Output the (X, Y) coordinate of the center of the cell containing the given text.  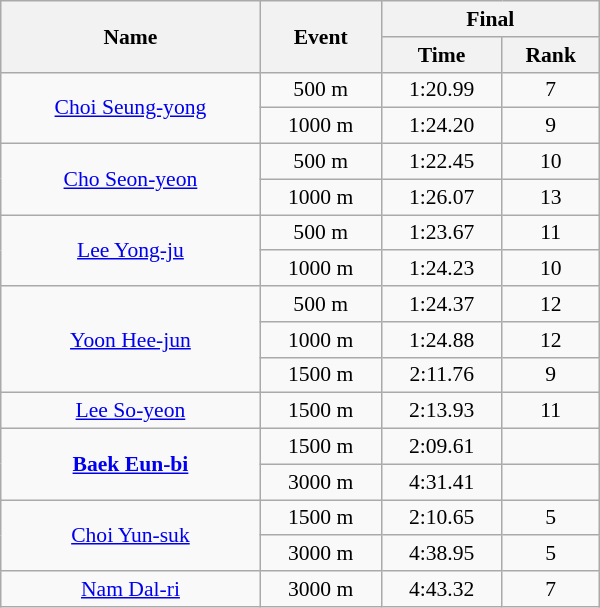
1:24.23 (442, 269)
Rank (550, 55)
2:11.76 (442, 375)
2:13.93 (442, 411)
4:38.95 (442, 554)
Baek Eun-bi (130, 464)
1:24.88 (442, 340)
1:26.07 (442, 197)
1:20.99 (442, 90)
Lee So-yeon (130, 411)
Yoon Hee-jun (130, 340)
Nam Dal-ri (130, 589)
4:31.41 (442, 482)
Choi Yun-suk (130, 536)
Cho Seon-yeon (130, 180)
Event (320, 36)
1:22.45 (442, 162)
2:10.65 (442, 518)
Choi Seung-yong (130, 108)
4:43.32 (442, 589)
Name (130, 36)
1:23.67 (442, 233)
Final (490, 19)
Lee Yong-ju (130, 250)
Time (442, 55)
1:24.20 (442, 126)
2:09.61 (442, 447)
1:24.37 (442, 304)
13 (550, 197)
